Capture the cell that displays the provided text and extract its (X, Y) central coordinate. 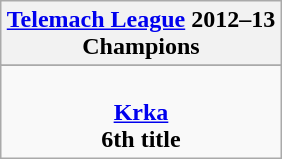
Krka6th title (140, 112)
Telemach League 2012–13Champions (140, 34)
